Output the [x, y] coordinate of the center of the cell containing the given text.  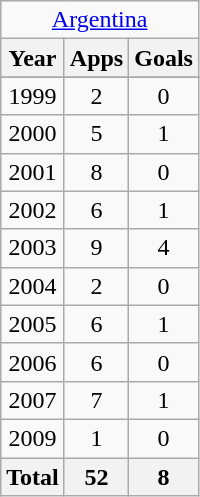
Total [33, 477]
2006 [33, 362]
2003 [33, 248]
2005 [33, 324]
4 [164, 248]
2002 [33, 210]
2004 [33, 286]
2001 [33, 172]
Apps [96, 58]
Goals [164, 58]
9 [96, 248]
52 [96, 477]
Year [33, 58]
1999 [33, 96]
2000 [33, 134]
Argentina [100, 20]
5 [96, 134]
2009 [33, 438]
2007 [33, 400]
7 [96, 400]
